Detect which cell encompasses the target text, then output its [X, Y] center coordinate. 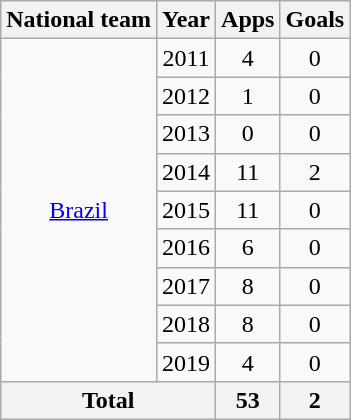
2014 [186, 172]
Brazil [79, 210]
Total [108, 400]
2018 [186, 324]
National team [79, 20]
2011 [186, 58]
Goals [315, 20]
1 [248, 96]
2012 [186, 96]
2013 [186, 134]
6 [248, 248]
Apps [248, 20]
2015 [186, 210]
2016 [186, 248]
Year [186, 20]
2019 [186, 362]
53 [248, 400]
2017 [186, 286]
